Return the (X, Y) coordinate for the center point of the cell that contains the specified text.  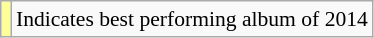
Indicates best performing album of 2014 (192, 19)
